Return (x, y) of the center of cell containing provided text 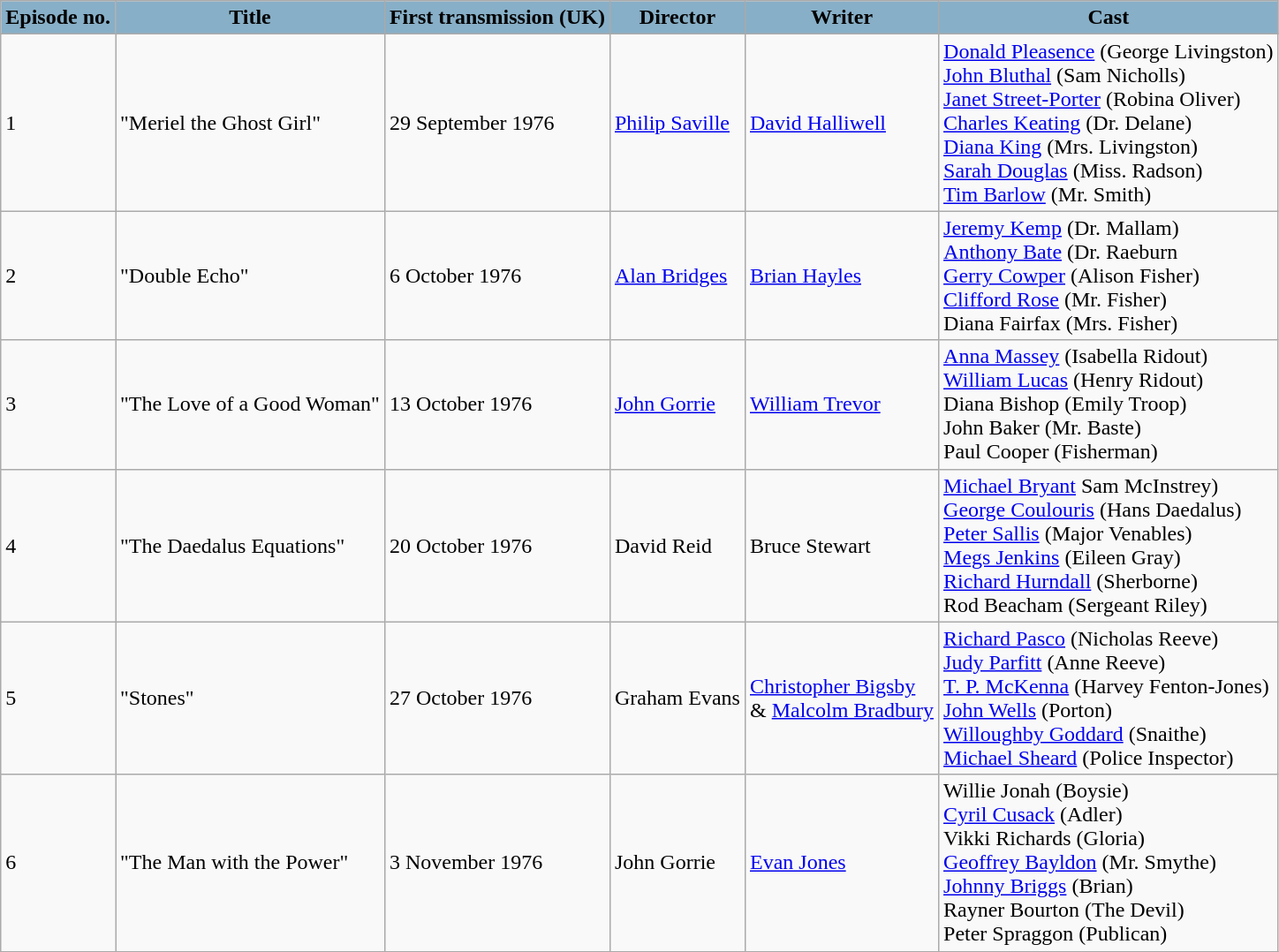
First transmission (UK) (496, 18)
"The Man with the Power" (251, 863)
Alan Bridges (677, 276)
David Reid (677, 546)
6 (58, 863)
"The Love of a Good Woman" (251, 404)
"The Daedalus Equations" (251, 546)
Cast (1109, 18)
William Trevor (841, 404)
3 (58, 404)
5 (58, 698)
Title (251, 18)
27 October 1976 (496, 698)
29 September 1976 (496, 123)
Writer (841, 18)
Evan Jones (841, 863)
"Stones" (251, 698)
Bruce Stewart (841, 546)
Christopher Bigsby & Malcolm Bradbury (841, 698)
1 (58, 123)
Brian Hayles (841, 276)
"Double Echo" (251, 276)
Graham Evans (677, 698)
Episode no. (58, 18)
4 (58, 546)
6 October 1976 (496, 276)
Director (677, 18)
2 (58, 276)
20 October 1976 (496, 546)
Jeremy Kemp (Dr. Mallam) Anthony Bate (Dr. Raeburn Gerry Cowper (Alison Fisher) Clifford Rose (Mr. Fisher) Diana Fairfax (Mrs. Fisher) (1109, 276)
13 October 1976 (496, 404)
"Meriel the Ghost Girl" (251, 123)
Philip Saville (677, 123)
Anna Massey (Isabella Ridout) William Lucas (Henry Ridout) Diana Bishop (Emily Troop) John Baker (Mr. Baste) Paul Cooper (Fisherman) (1109, 404)
David Halliwell (841, 123)
3 November 1976 (496, 863)
